Output the (X, Y) coordinate of the center of the cell containing the given text.  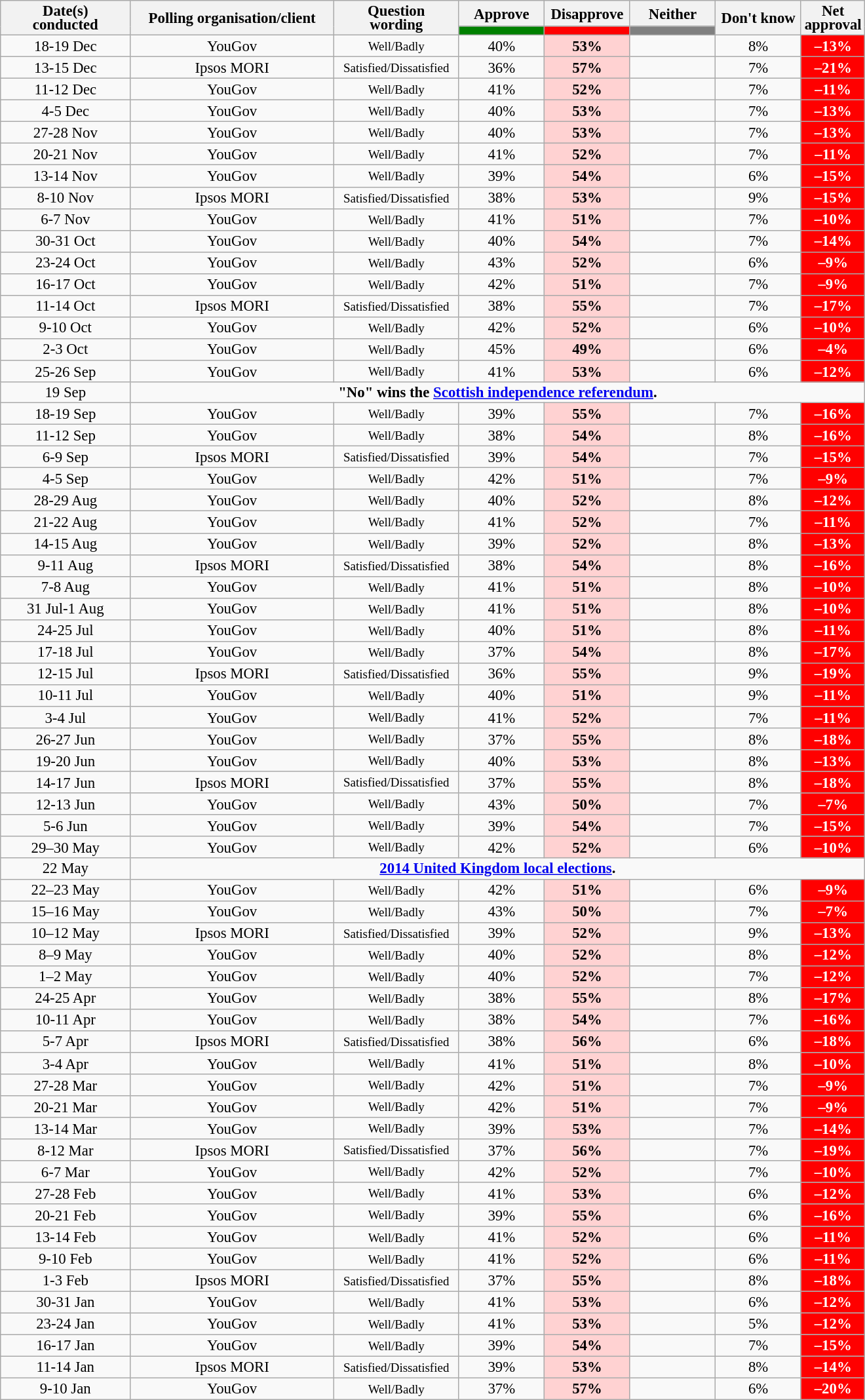
1–2 May (66, 977)
Net approval (833, 18)
Polling organisation/client (232, 18)
Questionwording (396, 18)
8-10 Nov (66, 198)
7-8 Aug (66, 587)
25-26 Sep (66, 371)
45% (502, 350)
–20% (833, 1388)
49% (587, 350)
4-5 Sep (66, 478)
14-17 Jun (66, 783)
10–12 May (66, 933)
9-10 Feb (66, 1258)
3-4 Apr (66, 1063)
6-7 Mar (66, 1172)
Approve (502, 13)
20-21 Feb (66, 1215)
5-7 Apr (66, 1042)
1-3 Feb (66, 1281)
4-5 Dec (66, 111)
13-14 Feb (66, 1237)
31 Jul-1 Aug (66, 608)
Disapprove (587, 13)
22 May (66, 869)
–21% (833, 68)
22–23 May (66, 890)
10-11 Jul (66, 696)
24-25 Jul (66, 631)
26-27 Jun (66, 739)
18-19 Sep (66, 414)
Don't know (759, 18)
9-10 Oct (66, 328)
20-21 Mar (66, 1106)
8–9 May (66, 954)
13-14 Nov (66, 176)
3-4 Jul (66, 717)
27-28 Nov (66, 132)
2014 United Kingdom local elections. (498, 869)
5-6 Jun (66, 826)
17-18 Jul (66, 653)
30-31 Jan (66, 1302)
16-17 Jan (66, 1345)
30-31 Oct (66, 241)
29–30 May (66, 847)
Date(s)conducted (66, 18)
27-28 Feb (66, 1193)
9-10 Jan (66, 1388)
21-22 Aug (66, 522)
6-9 Sep (66, 457)
28-29 Aug (66, 501)
5% (759, 1324)
14-15 Aug (66, 544)
24-25 Apr (66, 999)
23-24 Oct (66, 262)
"No" wins the Scottish independence referendum. (498, 393)
13-14 Mar (66, 1129)
11-12 Dec (66, 89)
15–16 May (66, 911)
Neither (672, 13)
27-28 Mar (66, 1085)
6-7 Nov (66, 219)
19-20 Jun (66, 760)
2-3 Oct (66, 350)
11-14 Jan (66, 1367)
–4% (833, 350)
18-19 Dec (66, 46)
11-14 Oct (66, 307)
8-12 Mar (66, 1150)
11-12 Sep (66, 435)
9-11 Aug (66, 565)
19 Sep (66, 393)
12-15 Jul (66, 674)
20-21 Nov (66, 155)
10-11 Apr (66, 1020)
12-13 Jun (66, 804)
23-24 Jan (66, 1324)
13-15 Dec (66, 68)
16-17 Oct (66, 284)
